Find where the given text appears and provide that cell's center as (X, Y) coordinate. 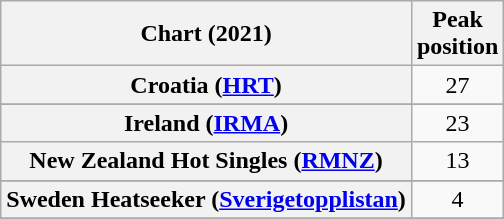
23 (457, 123)
27 (457, 85)
4 (457, 199)
Ireland (IRMA) (206, 123)
Chart (2021) (206, 34)
Sweden Heatseeker (Sverigetopplistan) (206, 199)
Croatia (HRT) (206, 85)
New Zealand Hot Singles (RMNZ) (206, 161)
Peakposition (457, 34)
13 (457, 161)
